Capture the cell that displays the provided text and extract its [X, Y] central coordinate. 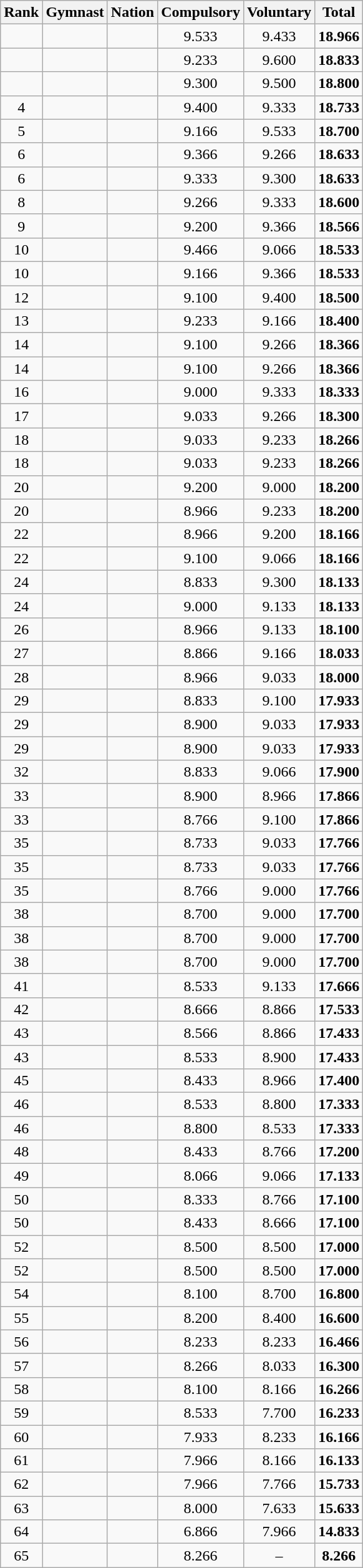
8.333 [201, 1199]
4 [21, 107]
7.700 [279, 1413]
Nation [132, 12]
13 [21, 321]
12 [21, 298]
58 [21, 1389]
Compulsory [201, 12]
8.066 [201, 1176]
9.466 [201, 249]
Total [339, 12]
8.000 [201, 1508]
– [279, 1556]
17.666 [339, 985]
8.566 [201, 1033]
18.700 [339, 131]
17.200 [339, 1152]
7.633 [279, 1508]
18.500 [339, 298]
16.300 [339, 1365]
Voluntary [279, 12]
16.166 [339, 1436]
18.100 [339, 629]
56 [21, 1342]
41 [21, 985]
16.233 [339, 1413]
9.500 [279, 84]
27 [21, 653]
16 [21, 392]
18.033 [339, 653]
18.566 [339, 226]
18.833 [339, 60]
18.800 [339, 84]
18.333 [339, 392]
62 [21, 1484]
9 [21, 226]
9.433 [279, 36]
5 [21, 131]
16.600 [339, 1318]
59 [21, 1413]
17.900 [339, 772]
8 [21, 202]
28 [21, 677]
48 [21, 1152]
18.000 [339, 677]
63 [21, 1508]
16.133 [339, 1461]
18.733 [339, 107]
15.733 [339, 1484]
54 [21, 1294]
Gymnast [75, 12]
6.866 [201, 1532]
64 [21, 1532]
16.466 [339, 1342]
7.933 [201, 1436]
17.533 [339, 1009]
61 [21, 1461]
17 [21, 416]
15.633 [339, 1508]
18.300 [339, 416]
55 [21, 1318]
14.833 [339, 1532]
9.600 [279, 60]
18.400 [339, 321]
45 [21, 1081]
8.033 [279, 1365]
49 [21, 1176]
16.800 [339, 1294]
16.266 [339, 1389]
8.200 [201, 1318]
Rank [21, 12]
18.966 [339, 36]
17.400 [339, 1081]
57 [21, 1365]
7.766 [279, 1484]
17.133 [339, 1176]
26 [21, 629]
42 [21, 1009]
60 [21, 1436]
8.400 [279, 1318]
65 [21, 1556]
18.600 [339, 202]
32 [21, 772]
